Find where the given text appears and provide that cell's center as (x, y) coordinate. 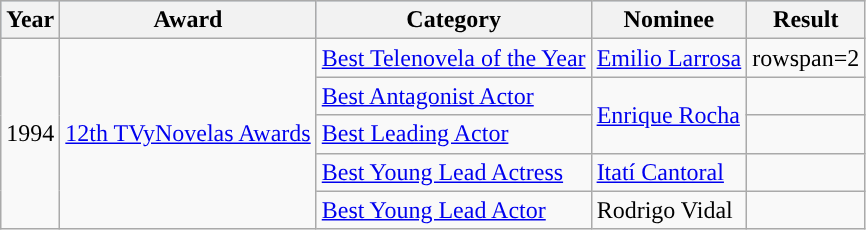
Best Telenovela of the Year (454, 58)
Award (188, 20)
Year (30, 20)
Enrique Rocha (669, 115)
Best Leading Actor (454, 134)
1994 (30, 134)
Result (806, 20)
Best Antagonist Actor (454, 96)
Nominee (669, 20)
Rodrigo Vidal (669, 210)
Best Young Lead Actor (454, 210)
Best Young Lead Actress (454, 172)
12th TVyNovelas Awards (188, 134)
Category (454, 20)
rowspan=2 (806, 58)
Emilio Larrosa (669, 58)
Itatí Cantoral (669, 172)
